Find where the given text appears and provide that cell's center as [X, Y] coordinate. 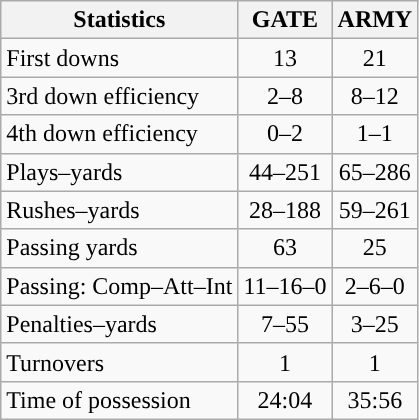
1–1 [375, 134]
7–55 [285, 324]
4th down efficiency [120, 134]
0–2 [285, 134]
25 [375, 248]
65–286 [375, 172]
63 [285, 248]
13 [285, 58]
3–25 [375, 324]
Plays–yards [120, 172]
Statistics [120, 20]
59–261 [375, 210]
Penalties–yards [120, 324]
11–16–0 [285, 286]
2–6–0 [375, 286]
3rd down efficiency [120, 96]
21 [375, 58]
ARMY [375, 20]
44–251 [285, 172]
8–12 [375, 96]
2–8 [285, 96]
24:04 [285, 400]
Passing yards [120, 248]
First downs [120, 58]
35:56 [375, 400]
Passing: Comp–Att–Int [120, 286]
GATE [285, 20]
Time of possession [120, 400]
Turnovers [120, 362]
28–188 [285, 210]
Rushes–yards [120, 210]
